Extract the [X, Y] coordinate from the center of the cell holding the provided text.  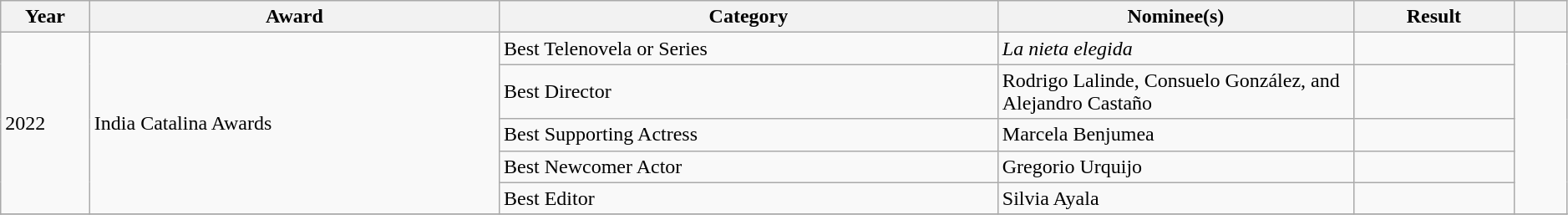
India Catalina Awards [294, 124]
Best Director [748, 92]
Silvia Ayala [1175, 198]
2022 [45, 124]
Gregorio Urquijo [1175, 166]
Best Newcomer Actor [748, 166]
Result [1434, 17]
Nominee(s) [1175, 17]
Marcela Benjumea [1175, 135]
Best Supporting Actress [748, 135]
Category [748, 17]
Year [45, 17]
La nieta elegida [1175, 49]
Best Editor [748, 198]
Award [294, 17]
Best Telenovela or Series [748, 49]
Rodrigo Lalinde, Consuelo González, and Alejandro Castaño [1175, 92]
